Scan for the cell matching the given text and deliver its (X, Y) coordinate at center. 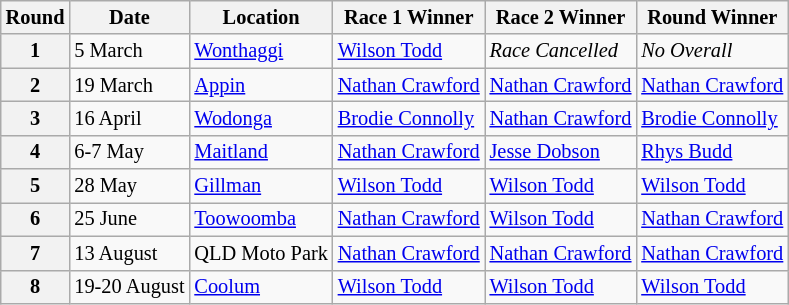
4 (36, 152)
8 (36, 287)
25 June (129, 219)
Location (260, 17)
Jesse Dobson (561, 152)
Gillman (260, 186)
Coolum (260, 287)
2 (36, 85)
Wodonga (260, 118)
Toowoomba (260, 219)
19 March (129, 85)
16 April (129, 118)
Round (36, 17)
Date (129, 17)
13 August (129, 253)
1 (36, 51)
28 May (129, 186)
3 (36, 118)
Race Cancelled (561, 51)
Maitland (260, 152)
5 March (129, 51)
No Overall (712, 51)
6-7 May (129, 152)
6 (36, 219)
QLD Moto Park (260, 253)
Race 2 Winner (561, 17)
19-20 August (129, 287)
Wonthaggi (260, 51)
Appin (260, 85)
Race 1 Winner (409, 17)
Rhys Budd (712, 152)
7 (36, 253)
Round Winner (712, 17)
5 (36, 186)
